From the cell containing the given text, extract its center point as [X, Y] coordinate. 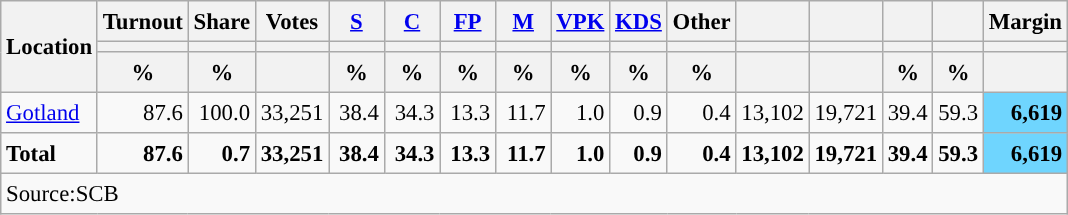
Location [50, 47]
Votes [292, 22]
FP [468, 22]
M [523, 22]
0.7 [222, 154]
Turnout [142, 22]
KDS [638, 22]
100.0 [222, 114]
S [357, 22]
VPK [580, 22]
Source:SCB [534, 194]
Margin [1025, 22]
Total [50, 154]
C [412, 22]
Gotland [50, 114]
Share [222, 22]
Other [702, 22]
